Provide the (X, Y) coordinate of the cell's center where the given text is located.  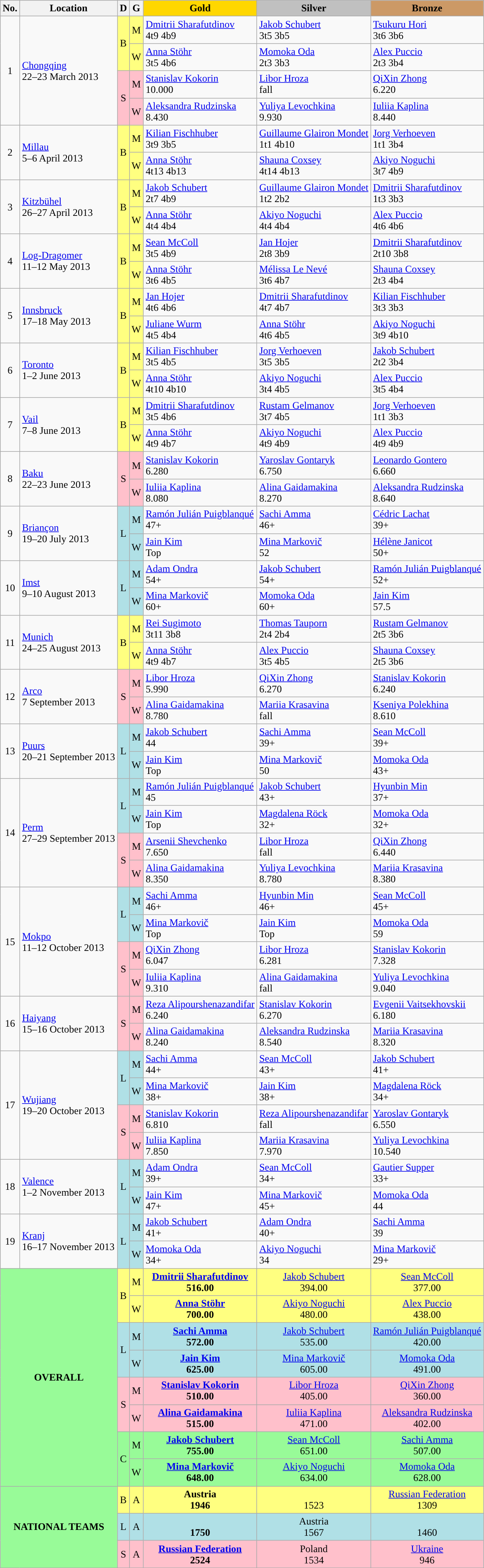
Sachi Amma 39 (427, 1227)
3 (10, 207)
Adam Ondra 39+ (200, 1173)
Haiyang 15–16 October 2013 (69, 1023)
Stanislav Kokorin 7.328 (427, 956)
Jakob Schubert 2t2 3b4 (427, 356)
16 (10, 1023)
Rustam Gelmanov 2t5 3b6 (427, 628)
Mariia Krasavina fall (314, 710)
Jain Kim 38+ (314, 1091)
Jakob Schubert 3t5 3b5 (314, 30)
Reza Alipourshenazandifar 6.240 (200, 1010)
9 (10, 533)
Jakob Schubert 394.00 (314, 1282)
Alina Gaidamakina 8.240 (200, 1037)
Mina Markovič 38+ (200, 1091)
Adam Ondra 40+ (314, 1227)
Alina Gaidamakina 8.270 (314, 493)
Stanislav Kokorin 6.240 (427, 683)
Magdalena Röck 32+ (314, 819)
Anna Stöhr 700.00 (200, 1309)
Leonardo Gontero 6.660 (427, 465)
Alina Gaidamakina 8.780 (200, 710)
Sean McColl 34+ (314, 1173)
Arco 7 September 2013 (69, 697)
Stanislav Kokorin 510.00 (200, 1391)
Sean McColl 377.00 (427, 1282)
Gautier Supper 33+ (427, 1173)
14 (10, 833)
19 (10, 1241)
18 (10, 1186)
Jan Hojer 4t6 4b6 (200, 302)
Momoka Oda 60+ (314, 602)
OVERALL (59, 1377)
Chongqing 22–23 March 2013 (69, 71)
Akiyo Noguchi 4t9 4b9 (314, 438)
Stanislav Kokorin 6.810 (200, 1119)
Ramón Julián Puigblanqué 45 (200, 792)
Dmitrii Sharafutdinov 2t10 3b8 (427, 248)
Mina Markovič 52 (314, 547)
Kilian Fischhuber 3t5 4b5 (200, 356)
Briançon 19–20 July 2013 (69, 533)
Dmitrii Sharafutdinov 1t3 3b3 (427, 193)
Stanislav Kokorin 6.270 (314, 1010)
Momoka Oda 32+ (427, 819)
Akiyo Noguchi 480.00 (314, 1309)
Sachi Amma 572.00 (200, 1336)
Toronto 1–2 June 2013 (69, 370)
Akiyo Noguchi 4t4 4b4 (314, 220)
Jorg Verhoeven 3t5 3b5 (314, 356)
Jain Kim 57.5 (427, 602)
Momoka Oda 43+ (427, 765)
Vail 7–8 June 2013 (69, 425)
Akiyo Noguchi 634.00 (314, 1473)
QiXin Zhong 6.220 (427, 85)
Anna Stöhr 3t6 4b5 (200, 274)
7 (10, 425)
6 (10, 370)
17 (10, 1105)
Alina Gaidamakina 515.00 (200, 1418)
Mariia Krasavina 8.320 (427, 1037)
Kilian Fischhuber 3t9 3b5 (200, 139)
Jorg Verhoeven 1t1 3b4 (427, 139)
Yuliya Levochkina 8.780 (314, 874)
Kranj 16–17 November 2013 (69, 1241)
Shauna Coxsey 2t3 4b4 (427, 274)
1 (10, 71)
Mina Markovič 50 (314, 765)
Momoka Oda 59 (427, 928)
QiXin Zhong 6.047 (200, 956)
Cédric Lachat 39+ (427, 520)
Akiyo Noguchi 3t7 4b9 (427, 166)
Akiyo Noguchi 34 (314, 1255)
Mina Markovič 29+ (427, 1255)
Aleksandra Rudzinska 8.430 (200, 111)
Mélissa Le Nevé 3t6 4b7 (314, 274)
Tsukuru Hori 3t6 3b6 (427, 30)
NATIONAL TEAMS (59, 1527)
Baku 22–23 June 2013 (69, 479)
Ramón Julián Puigblanqué 420.00 (427, 1336)
Magdalena Röck 34+ (427, 1091)
Momoka Oda 34+ (200, 1255)
Aleksandra Rudzinska 402.00 (427, 1418)
Momoka Oda 491.00 (427, 1364)
QiXin Zhong 360.00 (427, 1391)
Dmitrii Sharafutdinov 4t9 4b9 (200, 30)
Austria 1946 (200, 1499)
Arsenii Shevchenko 7.650 (200, 847)
Jorg Verhoeven 1t1 3b3 (427, 411)
4 (10, 261)
D (123, 8)
Sean McColl 43+ (314, 1064)
Hyunbin Min 46+ (314, 901)
Anna Stöhr 3t5 4b6 (200, 57)
Log-Dragomer 11–12 May 2013 (69, 261)
QiXin Zhong 6.270 (314, 683)
Rustam Gelmanov 3t7 4b5 (314, 411)
11 (10, 642)
Libor Hroza 405.00 (314, 1391)
Alex Puccio 4t6 4b6 (427, 220)
Adam Ondra 54+ (200, 574)
1523 (314, 1499)
5 (10, 315)
Ramón Julián Puigblanqué 47+ (200, 520)
Jain Kim 47+ (200, 1200)
Mina Markovič Top (200, 928)
Yuliya Levochkina 9.040 (427, 982)
Munich 24–25 August 2013 (69, 642)
Sean McColl 651.00 (314, 1445)
Austria 1567 (314, 1527)
Puurs 20–21 September 2013 (69, 751)
Yuliya Levochkina 10.540 (427, 1145)
15 (10, 942)
Mokpo 11–12 October 2013 (69, 942)
Momoka Oda 44 (427, 1200)
Mina Markovič 648.00 (200, 1473)
1750 (200, 1527)
Stanislav Kokorin 10.000 (200, 85)
Dmitrii Sharafutdinov 4t7 4b7 (314, 302)
Juliane Wurm 4t5 4b4 (200, 329)
Wujiang 19–20 October 2013 (69, 1105)
Sachi Amma 39+ (314, 737)
8 (10, 479)
Rei Sugimoto 3t11 3b8 (200, 628)
Sachi Amma 507.00 (427, 1445)
Ukraine 946 (427, 1554)
Silver (314, 8)
Anna Stöhr 4t13 4b13 (200, 166)
Jan Hojer 2t8 3b9 (314, 248)
Alex Puccio 2t3 3b4 (427, 57)
Location (69, 8)
Alex Puccio 4t9 4b9 (427, 438)
Evgenii Vaitsekhovskii 6.180 (427, 1010)
Jakob Schubert 43+ (314, 792)
Reza Alipourshenazandifar fall (314, 1119)
Hyunbin Min 37+ (427, 792)
Kseniya Polekhina 8.610 (427, 710)
Anna Stöhr 4t10 4b10 (200, 384)
12 (10, 697)
Iuliia Kaplina 7.850 (200, 1145)
Yuliya Levochkina 9.930 (314, 111)
Aleksandra Rudzinska 8.640 (427, 493)
Ramón Julián Puigblanqué 52+ (427, 574)
Akiyo Noguchi 3t4 4b5 (314, 384)
1460 (427, 1527)
Mariia Krasavina 7.970 (314, 1145)
Guillaume Glairon Mondet 1t1 4b10 (314, 139)
Jain Kim 625.00 (200, 1364)
Stanislav Kokorin 6.280 (200, 465)
Shauna Coxsey 4t14 4b13 (314, 166)
Alina Gaidamakina fall (314, 982)
Anna Stöhr 4t4 4b4 (200, 220)
G (136, 8)
Millau 5–6 April 2013 (69, 152)
Mina Markovič 60+ (200, 602)
Libor Hroza 5.990 (200, 683)
Kitzbühel 26–27 April 2013 (69, 207)
13 (10, 751)
2 (10, 152)
Jakob Schubert 755.00 (200, 1445)
10 (10, 588)
Gold (200, 8)
Anna Stöhr 4t6 4b5 (314, 329)
Alex Puccio 3t5 4b4 (427, 384)
Alex Puccio 438.00 (427, 1309)
Sean McColl 45+ (427, 901)
Jakob Schubert 535.00 (314, 1336)
Libor Hroza 6.281 (314, 956)
Hélène Janicot 50+ (427, 547)
Momoka Oda 2t3 3b3 (314, 57)
Momoka Oda 628.00 (427, 1473)
Kilian Fischhuber 3t3 3b3 (427, 302)
Sean McColl 39+ (427, 737)
Russian Federation 2524 (200, 1554)
Dmitrii Sharafutdinov 3t5 4b6 (200, 411)
Mina Markovič 605.00 (314, 1364)
Russian Federation 1309 (427, 1499)
Sachi Amma 44+ (200, 1064)
Akiyo Noguchi 3t9 4b10 (427, 329)
Iuliia Kaplina 9.310 (200, 982)
Guillaume Glairon Mondet 1t2 2b2 (314, 193)
Mariia Krasavina 8.380 (427, 874)
Jakob Schubert 2t7 4b9 (200, 193)
Valence 1–2 November 2013 (69, 1186)
Alina Gaidamakina 8.350 (200, 874)
Imst 9–10 August 2013 (69, 588)
Shauna Coxsey 2t5 3b6 (427, 656)
Sean McColl 3t5 4b9 (200, 248)
C (123, 1459)
Perm 27–29 September 2013 (69, 833)
Jakob Schubert 44 (200, 737)
Iuliia Kaplina 8.080 (200, 493)
Jakob Schubert 54+ (314, 574)
Bronze (427, 8)
QiXin Zhong 6.440 (427, 847)
Poland 1534 (314, 1554)
Innsbruck 17–18 May 2013 (69, 315)
Mina Markovič 45+ (314, 1200)
Iuliia Kaplina 471.00 (314, 1418)
Yaroslav Gontaryk 6.750 (314, 465)
Aleksandra Rudzinska 8.540 (314, 1037)
Iuliia Kaplina 8.440 (427, 111)
Alex Puccio 3t5 4b5 (314, 656)
Yaroslav Gontaryk 6.550 (427, 1119)
Dmitrii Sharafutdinov 516.00 (200, 1282)
No. (10, 8)
Thomas Tauporn 2t4 2b4 (314, 628)
